Search for the cell housing the specified text and yield its [X, Y] center coordinate. 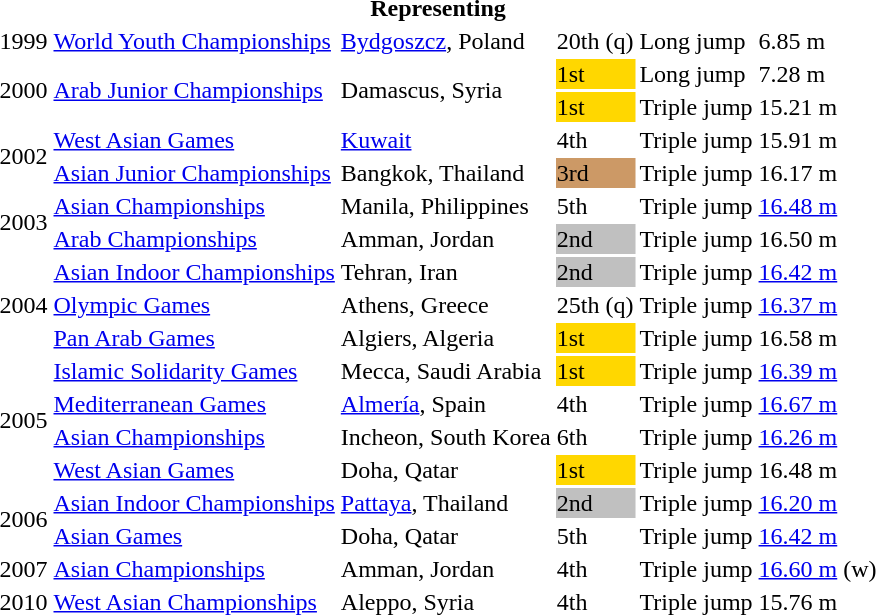
Asian Junior Championships [194, 173]
6th [595, 437]
Bydgoszcz, Poland [446, 41]
Islamic Solidarity Games [194, 371]
World Youth Championships [194, 41]
Incheon, South Korea [446, 437]
Arab Junior Championships [194, 90]
Damascus, Syria [446, 90]
Manila, Philippines [446, 206]
Kuwait [446, 140]
Olympic Games [194, 305]
Pattaya, Thailand [446, 503]
Algiers, Algeria [446, 338]
25th (q) [595, 305]
Tehran, Iran [446, 272]
Mediterranean Games [194, 404]
3rd [595, 173]
Bangkok, Thailand [446, 173]
Arab Championships [194, 239]
Pan Arab Games [194, 338]
Athens, Greece [446, 305]
Almería, Spain [446, 404]
20th (q) [595, 41]
Mecca, Saudi Arabia [446, 371]
Asian Games [194, 536]
